Provide the (X, Y) coordinate of the cell's center where the given text is located.  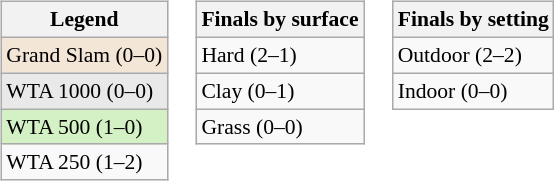
WTA 1000 (0–0) (84, 91)
Indoor (0–0) (474, 91)
WTA 500 (1–0) (84, 127)
Finals by setting (474, 20)
Grand Slam (0–0) (84, 55)
Clay (0–1) (280, 91)
Finals by surface (280, 20)
Hard (2–1) (280, 55)
Legend (84, 20)
Outdoor (2–2) (474, 55)
Grass (0–0) (280, 127)
WTA 250 (1–2) (84, 162)
